Search for the cell housing the specified text and yield its (x, y) center coordinate. 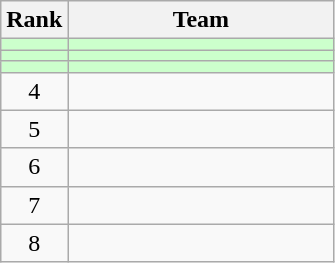
5 (34, 129)
7 (34, 205)
4 (34, 91)
8 (34, 243)
Team (201, 20)
6 (34, 167)
Rank (34, 20)
